Extract the [X, Y] coordinate from the center of the cell holding the provided text.  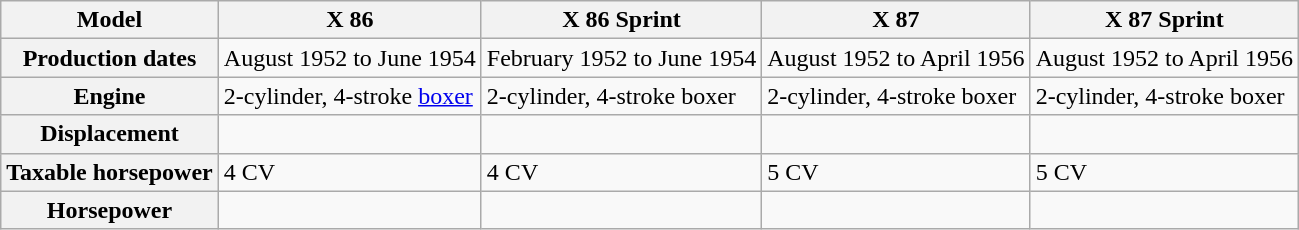
Engine [110, 96]
February 1952 to June 1954 [621, 58]
Model [110, 20]
August 1952 to June 1954 [350, 58]
X 86 [350, 20]
X 86 Sprint [621, 20]
Taxable horsepower [110, 172]
X 87 [896, 20]
Horsepower [110, 210]
Production dates [110, 58]
X 87 Sprint [1164, 20]
Displacement [110, 134]
